Pinpoint the cell where the given text exists, returning its (X, Y) midpoint coordinate. 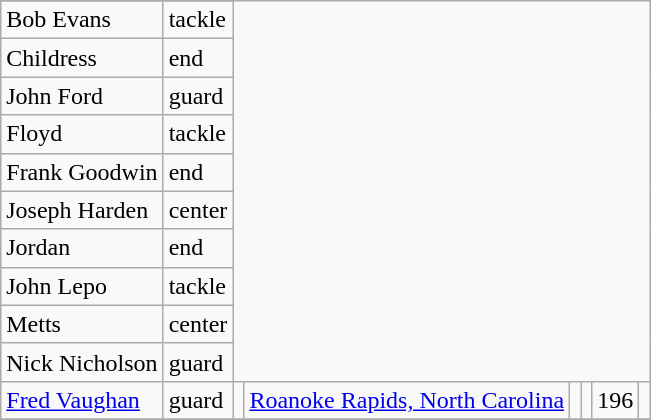
Bob Evans (82, 20)
Metts (82, 324)
Roanoke Rapids, North Carolina (407, 400)
John Ford (82, 96)
Jordan (82, 248)
Childress (82, 58)
196 (616, 400)
Floyd (82, 134)
Joseph Harden (82, 210)
Fred Vaughan (82, 400)
Nick Nicholson (82, 362)
Frank Goodwin (82, 172)
John Lepo (82, 286)
